From the cell containing the given text, extract its center point as [X, Y] coordinate. 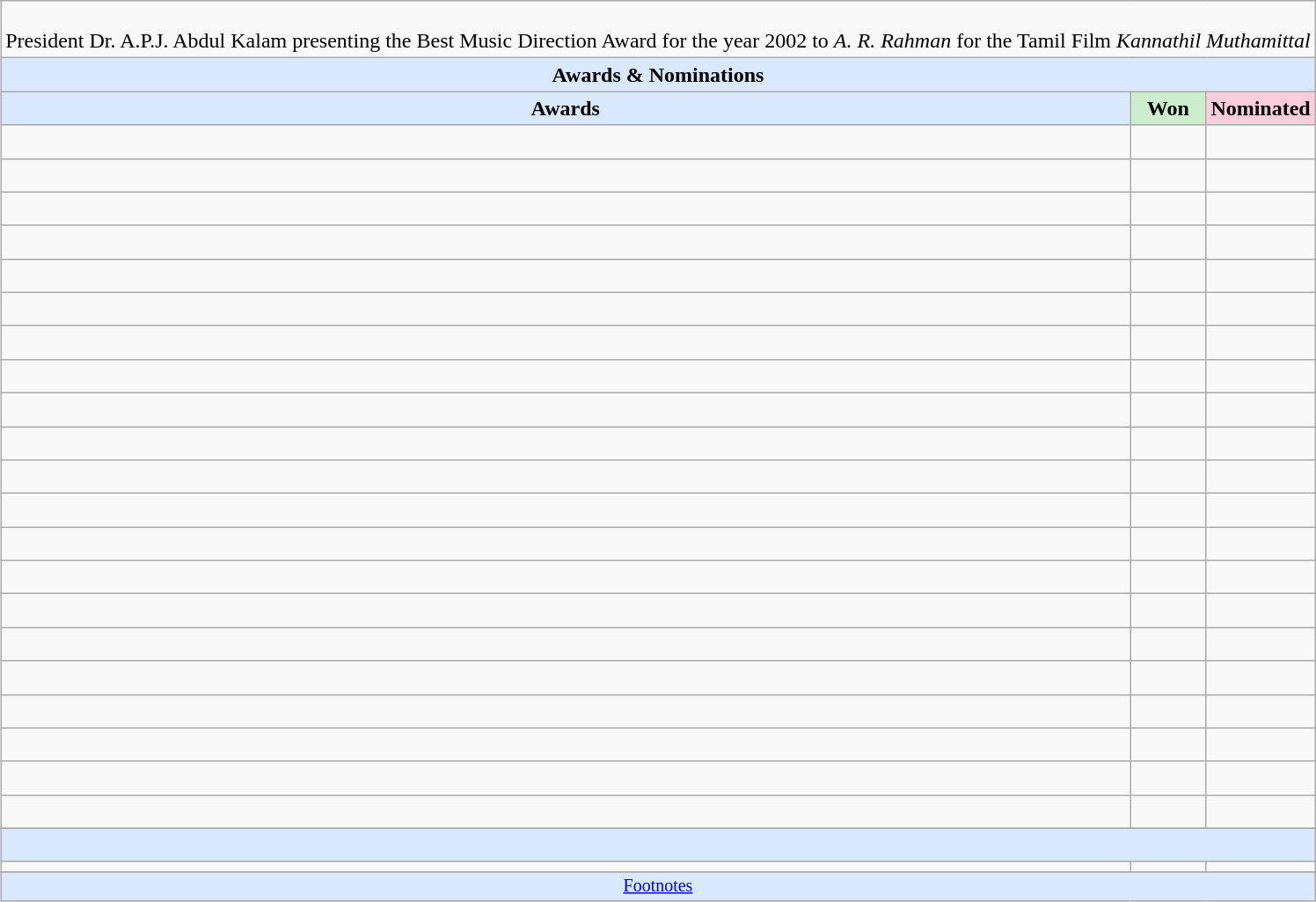
Won [1168, 108]
Nominated [1261, 108]
Awards & Nominations [658, 75]
President Dr. A.P.J. Abdul Kalam presenting the Best Music Direction Award for the year 2002 to A. R. Rahman for the Tamil Film Kannathil Muthamittal [658, 30]
Footnotes [658, 885]
Awards [566, 108]
